Locate the cell with the specified text and output its [x, y] center coordinate. 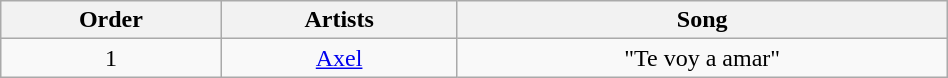
Artists [339, 20]
Song [702, 20]
"Te voy a amar" [702, 58]
1 [111, 58]
Order [111, 20]
Axel [339, 58]
